Provide the [x, y] coordinate of the cell's center where the given text is located.  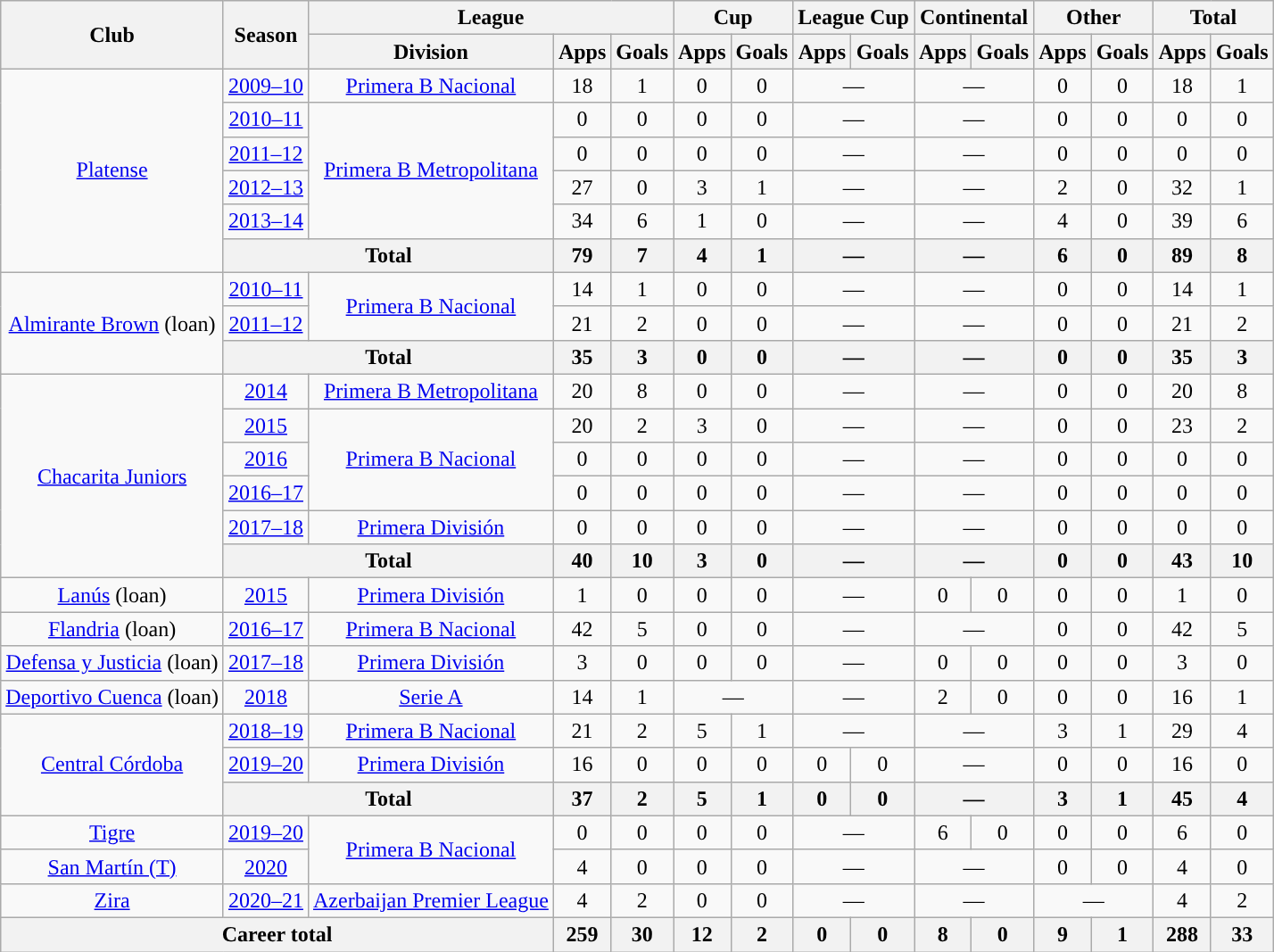
27 [582, 187]
7 [642, 255]
2009–10 [266, 86]
League [491, 18]
Deportivo Cuenca (loan) [112, 697]
288 [1182, 934]
2020 [266, 866]
Division [430, 52]
259 [582, 934]
Serie A [430, 697]
32 [1182, 187]
Chacarita Juniors [112, 476]
33 [1242, 934]
Lanús (loan) [112, 595]
2016 [266, 459]
79 [582, 255]
Flandria (loan) [112, 629]
9 [1063, 934]
Other [1094, 18]
2012–13 [266, 187]
29 [1182, 731]
30 [642, 934]
Cup [733, 18]
2020–21 [266, 900]
Season [266, 35]
43 [1182, 561]
2018 [266, 697]
League Cup [854, 18]
23 [1182, 426]
Career total [277, 934]
Continental [973, 18]
Azerbaijan Premier League [430, 900]
Tigre [112, 832]
San Martín (T) [112, 866]
2018–19 [266, 731]
12 [702, 934]
Club [112, 35]
Zira [112, 900]
37 [582, 799]
34 [582, 221]
2014 [266, 391]
Platense [112, 170]
45 [1182, 799]
Central Córdoba [112, 765]
39 [1182, 221]
40 [582, 561]
89 [1182, 255]
Almirante Brown (loan) [112, 323]
Defensa y Justicia (loan) [112, 663]
2013–14 [266, 221]
